Output the (X, Y) coordinate of the center of the cell containing the given text.  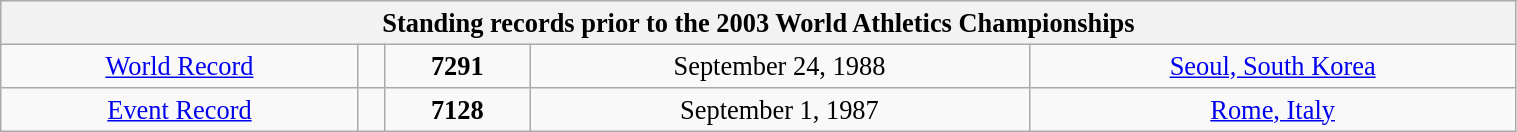
Standing records prior to the 2003 World Athletics Championships (758, 22)
Rome, Italy (1272, 109)
September 24, 1988 (780, 66)
September 1, 1987 (780, 109)
7128 (458, 109)
Event Record (180, 109)
World Record (180, 66)
7291 (458, 66)
Seoul, South Korea (1272, 66)
